Return [x, y] of the center of cell containing provided text 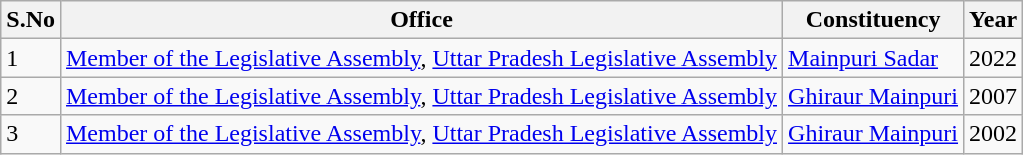
2022 [994, 58]
Office [421, 20]
Year [994, 20]
2 [31, 96]
3 [31, 134]
Constituency [874, 20]
2007 [994, 96]
2002 [994, 134]
Mainpuri Sadar [874, 58]
S.No [31, 20]
1 [31, 58]
